Provide the [X, Y] coordinate of the cell's center where the given text is located.  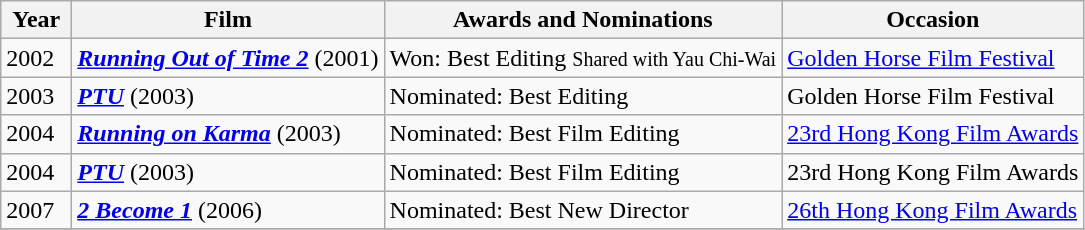
Nominated: Best Editing [583, 96]
2007 [36, 210]
Occasion [933, 20]
2 Become 1 (2006) [228, 210]
26th Hong Kong Film Awards [933, 210]
Running on Karma (2003) [228, 134]
Awards and Nominations [583, 20]
Nominated: Best New Director [583, 210]
Won: Best Editing Shared with Yau Chi-Wai [583, 58]
2003 [36, 96]
2002 [36, 58]
Running Out of Time 2 (2001) [228, 58]
Film [228, 20]
Year [36, 20]
